Identify which cell holds the provided text, then report its (x, y) central coordinate. 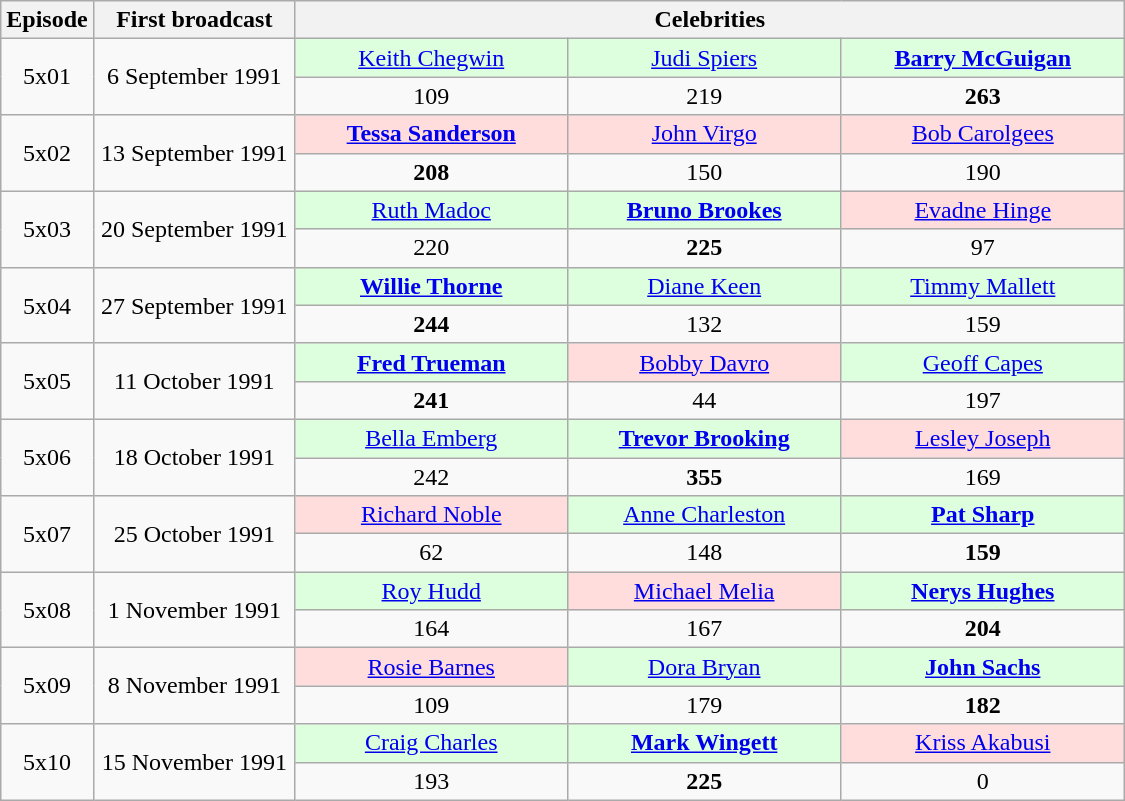
Judi Spiers (704, 58)
208 (431, 172)
Willie Thorne (431, 286)
Timmy Mallett (982, 286)
0 (982, 781)
Evadne Hinge (982, 210)
244 (431, 324)
220 (431, 248)
18 October 1991 (194, 457)
First broadcast (194, 20)
5x01 (47, 77)
5x08 (47, 610)
Pat Sharp (982, 515)
15 November 1991 (194, 762)
20 September 1991 (194, 229)
132 (704, 324)
Episode (47, 20)
Fred Trueman (431, 362)
167 (704, 629)
Anne Charleston (704, 515)
5x02 (47, 153)
11 October 1991 (194, 381)
Bella Emberg (431, 438)
Bruno Brookes (704, 210)
62 (431, 553)
Kriss Akabusi (982, 743)
182 (982, 705)
241 (431, 400)
Trevor Brooking (704, 438)
Roy Hudd (431, 591)
148 (704, 553)
Diane Keen (704, 286)
13 September 1991 (194, 153)
97 (982, 248)
Michael Melia (704, 591)
John Sachs (982, 667)
5x10 (47, 762)
Rosie Barnes (431, 667)
Nerys Hughes (982, 591)
John Virgo (704, 134)
164 (431, 629)
204 (982, 629)
242 (431, 477)
179 (704, 705)
169 (982, 477)
190 (982, 172)
Bob Carolgees (982, 134)
5x06 (47, 457)
5x05 (47, 381)
Bobby Davro (704, 362)
5x04 (47, 305)
150 (704, 172)
6 September 1991 (194, 77)
219 (704, 96)
Geoff Capes (982, 362)
197 (982, 400)
5x03 (47, 229)
Tessa Sanderson (431, 134)
263 (982, 96)
8 November 1991 (194, 686)
Craig Charles (431, 743)
Dora Bryan (704, 667)
1 November 1991 (194, 610)
Keith Chegwin (431, 58)
Mark Wingett (704, 743)
Barry McGuigan (982, 58)
5x09 (47, 686)
25 October 1991 (194, 534)
Lesley Joseph (982, 438)
193 (431, 781)
Richard Noble (431, 515)
Celebrities (710, 20)
5x07 (47, 534)
44 (704, 400)
Ruth Madoc (431, 210)
355 (704, 477)
27 September 1991 (194, 305)
